Find where the given text appears and provide that cell's center as [x, y] coordinate. 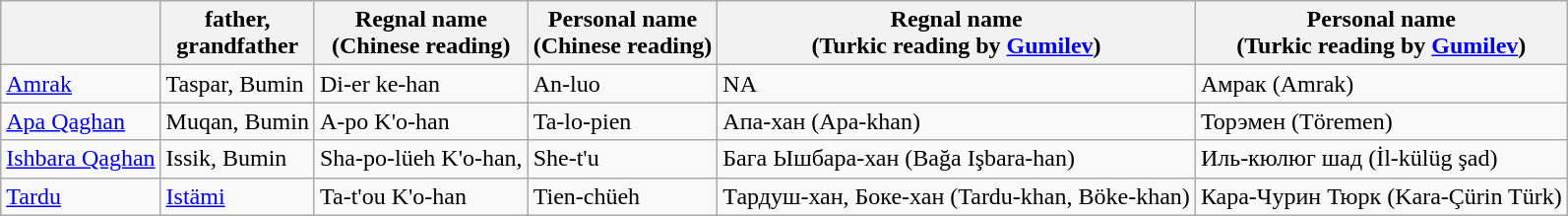
Tardu [81, 196]
Апа-хан (Apa-khan) [957, 121]
Тардуш-хан, Боке-хан (Tardu-khan, Böke-khan) [957, 196]
An-luo [622, 84]
Istämi [237, 196]
Muqan, Bumin [237, 121]
Regnal name(Chinese reading) [421, 34]
A-po K'o-han [421, 121]
Амрак (Amrak) [1381, 84]
Issik, Bumin [237, 159]
Ishbara Qaghan [81, 159]
Regnal name(Turkic reading by Gumilev) [957, 34]
Apa Qaghan [81, 121]
Di-er ke-han [421, 84]
NA [957, 84]
Taspar, Bumin [237, 84]
She-t'u [622, 159]
Торэмен (Töremen) [1381, 121]
Ta-lo-pien [622, 121]
Кара-Чурин Тюрк (Kara-Çürin Türk) [1381, 196]
Amrak [81, 84]
Ta-t'ou K'o-han [421, 196]
father,grandfather [237, 34]
Personal name(Chinese reading) [622, 34]
Tien-chüeh [622, 196]
Personal name(Turkic reading by Gumilev) [1381, 34]
Бага Ышбара-хан (Bağa Işbara-han) [957, 159]
Иль-кюлюг шад (İl-külüg şad) [1381, 159]
Sha-po-lüeh K'o-han, [421, 159]
